Extract the [X, Y] coordinate from the center of the cell holding the provided text.  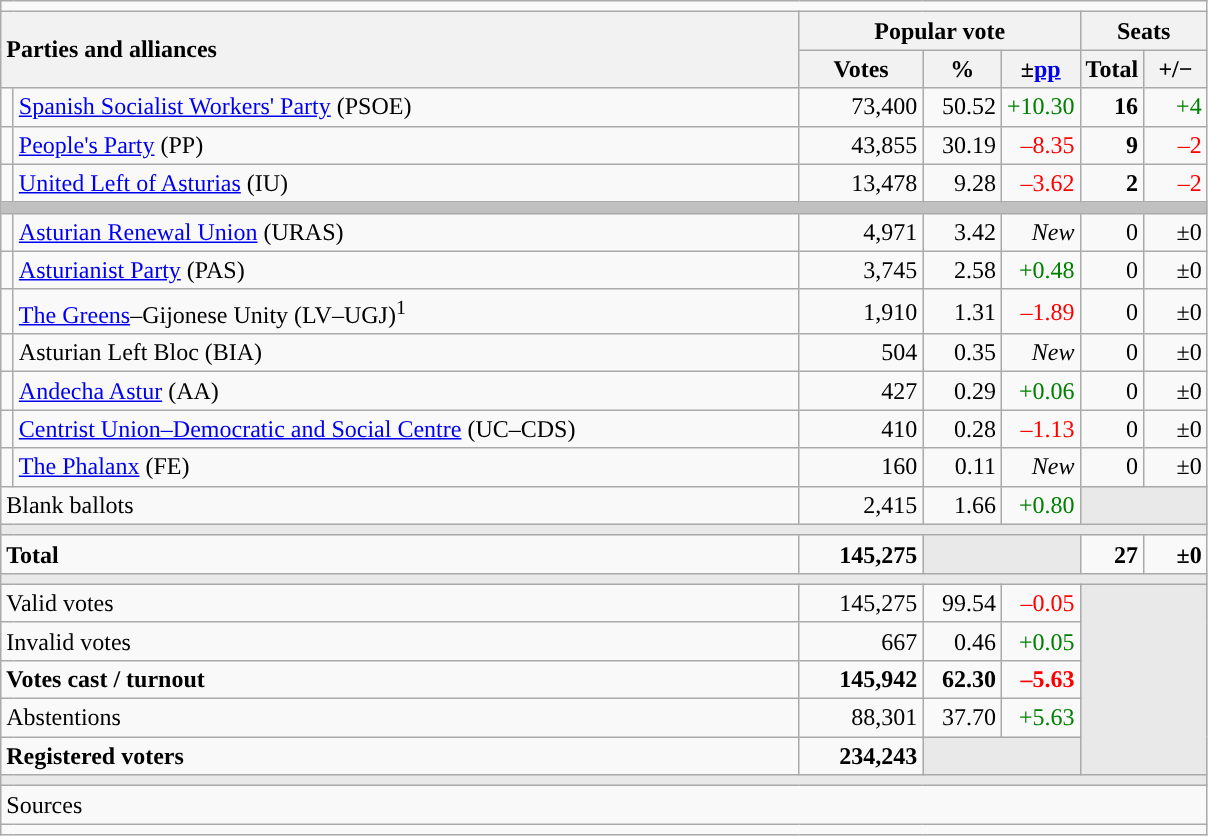
3,745 [861, 270]
Asturianist Party (PAS) [406, 270]
Andecha Astur (AA) [406, 391]
Sources [604, 805]
0.11 [962, 467]
Registered voters [400, 756]
Blank ballots [400, 505]
2.58 [962, 270]
+0.48 [1040, 270]
1.66 [962, 505]
43,855 [861, 145]
Popular vote [940, 31]
667 [861, 641]
2 [1112, 183]
–1.13 [1040, 429]
Valid votes [400, 603]
–1.89 [1040, 312]
Votes cast / turnout [400, 679]
0.29 [962, 391]
Votes [861, 69]
37.70 [962, 718]
13,478 [861, 183]
160 [861, 467]
The Phalanx (FE) [406, 467]
Asturian Renewal Union (URAS) [406, 232]
4,971 [861, 232]
+10.30 [1040, 107]
0.35 [962, 353]
145,942 [861, 679]
–8.35 [1040, 145]
Seats [1144, 31]
+0.80 [1040, 505]
Spanish Socialist Workers' Party (PSOE) [406, 107]
88,301 [861, 718]
0.28 [962, 429]
Abstentions [400, 718]
30.19 [962, 145]
Centrist Union–Democratic and Social Centre (UC–CDS) [406, 429]
73,400 [861, 107]
504 [861, 353]
People's Party (PP) [406, 145]
+4 [1176, 107]
% [962, 69]
Invalid votes [400, 641]
–0.05 [1040, 603]
+0.05 [1040, 641]
9 [1112, 145]
410 [861, 429]
62.30 [962, 679]
United Left of Asturias (IU) [406, 183]
3.42 [962, 232]
99.54 [962, 603]
Asturian Left Bloc (BIA) [406, 353]
–5.63 [1040, 679]
27 [1112, 554]
9.28 [962, 183]
427 [861, 391]
2,415 [861, 505]
16 [1112, 107]
234,243 [861, 756]
±pp [1040, 69]
+0.06 [1040, 391]
+5.63 [1040, 718]
50.52 [962, 107]
1.31 [962, 312]
0.46 [962, 641]
Parties and alliances [400, 50]
–3.62 [1040, 183]
The Greens–Gijonese Unity (LV–UGJ)1 [406, 312]
+/− [1176, 69]
1,910 [861, 312]
